Locate the cell with the specified text and output its (X, Y) center coordinate. 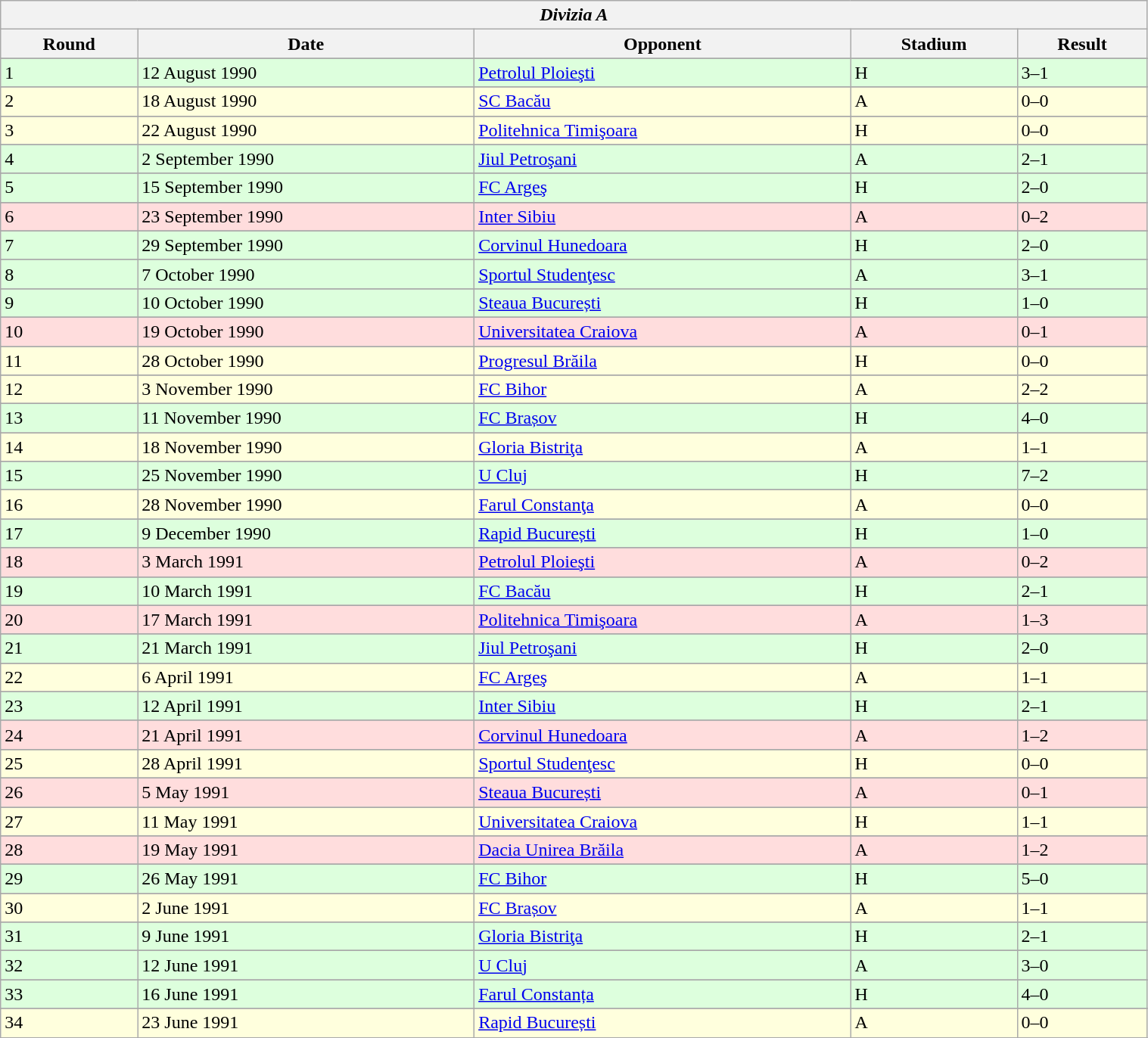
12 June 1991 (306, 965)
1 (70, 73)
Date (306, 44)
16 June 1991 (306, 994)
16 (70, 505)
14 (70, 447)
Round (70, 44)
2 September 1990 (306, 159)
SC Bacău (663, 101)
2 (70, 101)
18 (70, 562)
15 September 1990 (306, 188)
21 March 1991 (306, 648)
2–2 (1082, 390)
26 (70, 792)
Result (1082, 44)
17 March 1991 (306, 620)
Divizia A (574, 15)
2 June 1991 (306, 908)
3–0 (1082, 965)
22 August 1990 (306, 130)
FC Bacău (663, 591)
26 May 1991 (306, 879)
5 May 1991 (306, 792)
7–2 (1082, 476)
23 June 1991 (306, 1023)
19 (70, 591)
Farul Constanța (663, 994)
7 October 1990 (306, 274)
Farul Constanţa (663, 505)
33 (70, 994)
Dacia Unirea Brăila (663, 850)
24 (70, 735)
12 (70, 390)
28 November 1990 (306, 505)
28 April 1991 (306, 763)
11 (70, 361)
28 October 1990 (306, 361)
19 October 1990 (306, 331)
29 (70, 879)
29 September 1990 (306, 245)
10 (70, 331)
17 (70, 533)
5 (70, 188)
12 August 1990 (306, 73)
8 (70, 274)
1–3 (1082, 620)
11 November 1990 (306, 418)
25 November 1990 (306, 476)
6 April 1991 (306, 677)
25 (70, 763)
20 (70, 620)
18 August 1990 (306, 101)
27 (70, 821)
4 (70, 159)
21 (70, 648)
9 June 1991 (306, 937)
Opponent (663, 44)
22 (70, 677)
3 (70, 130)
10 March 1991 (306, 591)
Progresul Brăila (663, 361)
23 (70, 706)
32 (70, 965)
23 September 1990 (306, 216)
18 November 1990 (306, 447)
9 December 1990 (306, 533)
5–0 (1082, 879)
34 (70, 1023)
Stadium (934, 44)
11 May 1991 (306, 821)
9 (70, 303)
10 October 1990 (306, 303)
28 (70, 850)
3 November 1990 (306, 390)
19 May 1991 (306, 850)
15 (70, 476)
12 April 1991 (306, 706)
6 (70, 216)
3 March 1991 (306, 562)
30 (70, 908)
21 April 1991 (306, 735)
13 (70, 418)
31 (70, 937)
7 (70, 245)
